Identify which cell holds the provided text, then report its [X, Y] central coordinate. 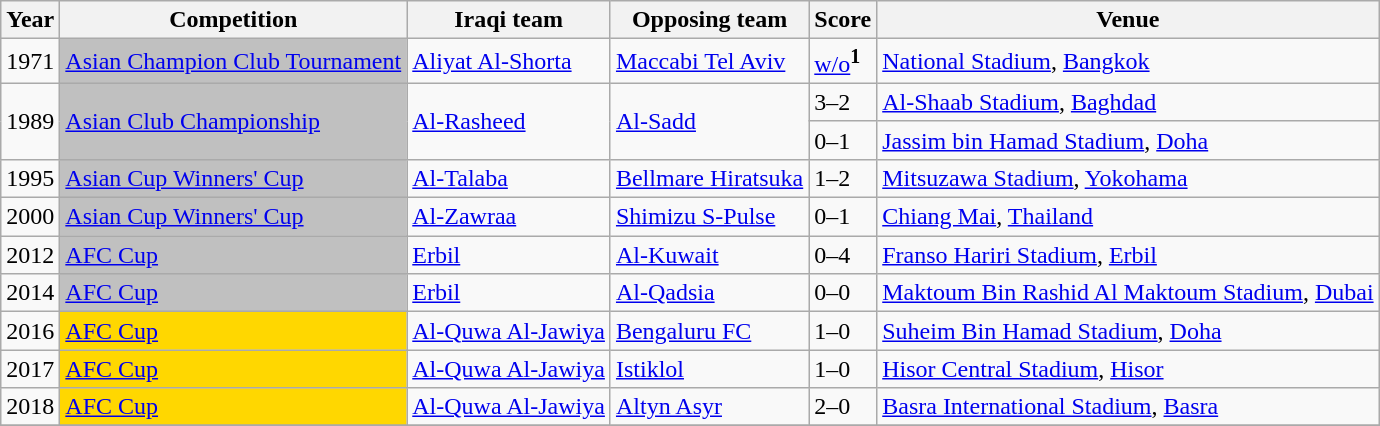
Asian Club Championship [234, 121]
Iraqi team [509, 20]
2014 [30, 293]
National Stadium, Bangkok [1128, 62]
Jassim bin Hamad Stadium, Doha [1128, 140]
Chiang Mai, Thailand [1128, 217]
Al-Shaab Stadium, Baghdad [1128, 102]
Venue [1128, 20]
Maccabi Tel Aviv [709, 62]
2017 [30, 369]
1–2 [843, 178]
Istiklol [709, 369]
Al-Rasheed [509, 121]
Franso Hariri Stadium, Erbil [1128, 255]
Shimizu S-Pulse [709, 217]
Al-Zawraa [509, 217]
Altyn Asyr [709, 407]
Al-Kuwait [709, 255]
2016 [30, 331]
Basra International Stadium, Basra [1128, 407]
Al-Qadsia [709, 293]
Competition [234, 20]
Maktoum Bin Rashid Al Maktoum Stadium, Dubai [1128, 293]
2012 [30, 255]
2000 [30, 217]
Aliyat Al-Shorta [509, 62]
0–0 [843, 293]
2018 [30, 407]
Opposing team [709, 20]
Suheim Bin Hamad Stadium, Doha [1128, 331]
Score [843, 20]
1995 [30, 178]
Al-Talaba [509, 178]
3–2 [843, 102]
Al-Sadd [709, 121]
0–4 [843, 255]
1971 [30, 62]
Year [30, 20]
w/o1 [843, 62]
Bengaluru FC [709, 331]
Hisor Central Stadium, Hisor [1128, 369]
Bellmare Hiratsuka [709, 178]
2–0 [843, 407]
Mitsuzawa Stadium, Yokohama [1128, 178]
Asian Champion Club Tournament [234, 62]
1989 [30, 121]
